Detect which cell encompasses the target text, then output its [X, Y] center coordinate. 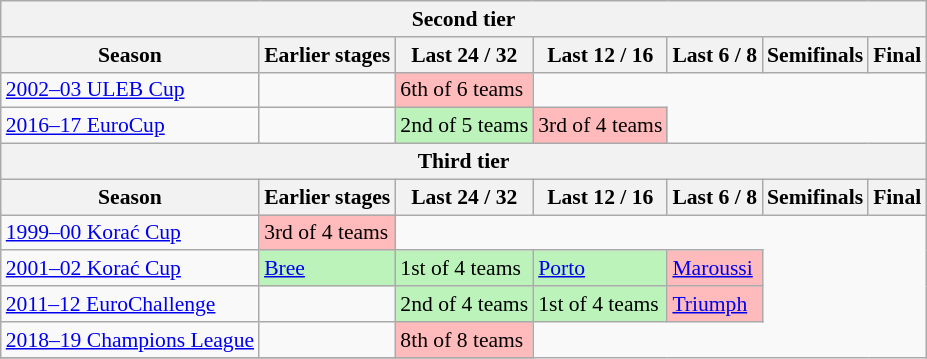
2011–12 EuroChallenge [130, 304]
Bree [327, 269]
2016–17 EuroCup [130, 126]
Third tier [464, 162]
1999–00 Korać Cup [130, 233]
6th of 6 teams [464, 90]
Maroussi [714, 269]
2002–03 ULEB Cup [130, 90]
2nd of 4 teams [464, 304]
2001–02 Korać Cup [130, 269]
2nd of 5 teams [464, 126]
Triumph [714, 304]
8th of 8 teams [464, 340]
Porto [600, 269]
2018–19 Champions League [130, 340]
Second tier [464, 19]
